For the text-containing cell, return its midpoint in [X, Y] coordinate format. 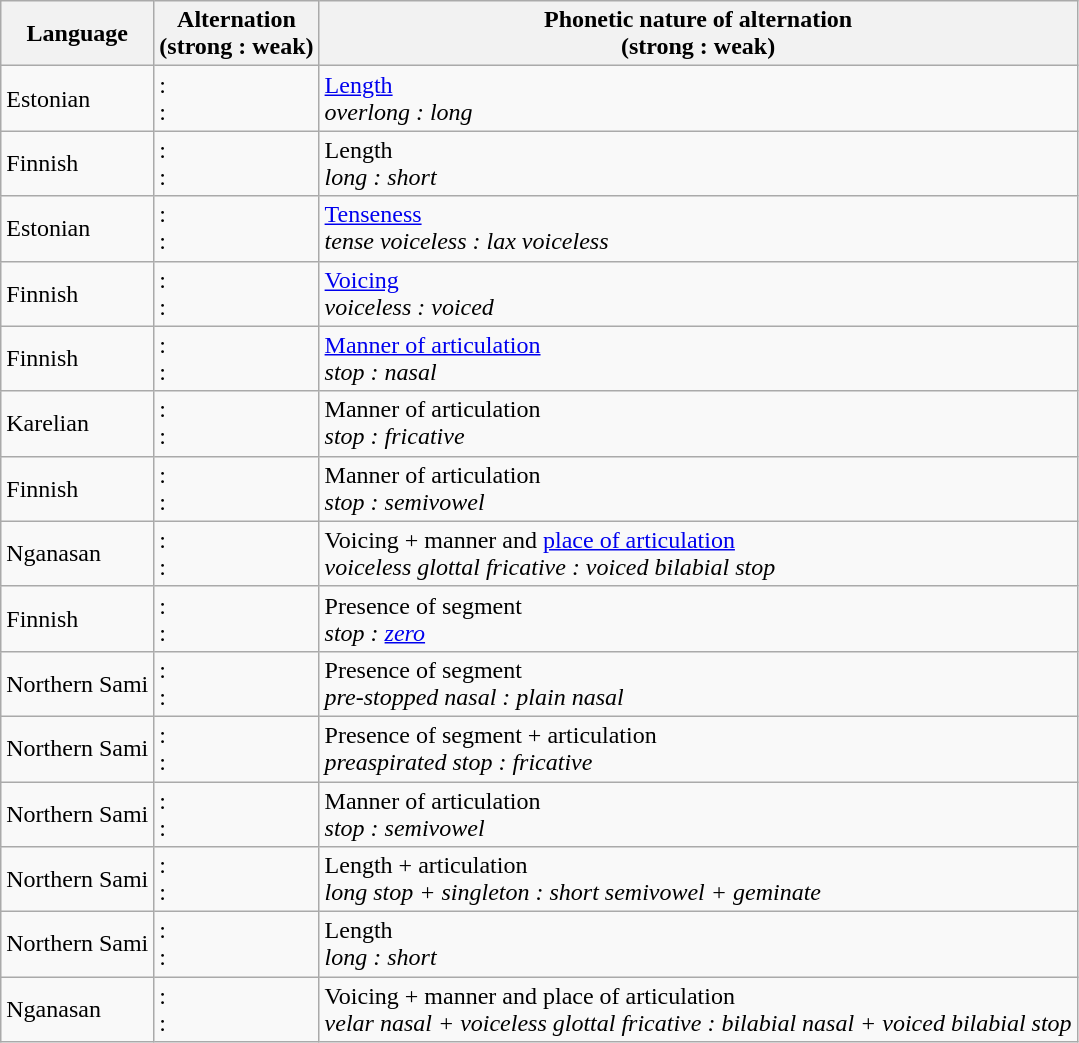
Alternation(strong : weak) [236, 34]
Manner of articulationstop : fricative [698, 424]
Manner of articulationstop : nasal [698, 358]
Length + articulationlong stop + singleton : short semivowel + geminate [698, 880]
Tensenesstense voiceless : lax voiceless [698, 228]
Presence of segment + articulationpreaspirated stop : fricative [698, 748]
Presence of segmentpre-stopped nasal : plain nasal [698, 684]
Presence of segmentstop : zero [698, 618]
Lengthoverlong : long [698, 98]
Voicing + manner and place of articulationvelar nasal + voiceless glottal fricative : bilabial nasal + voiced bilabial stop [698, 1010]
Voicing + manner and place of articulationvoiceless glottal fricative : voiced bilabial stop [698, 554]
Voicingvoiceless : voiced [698, 294]
Phonetic nature of alternation(strong : weak) [698, 34]
Karelian [78, 424]
Language [78, 34]
